Return [X, Y] of the center of cell containing provided text 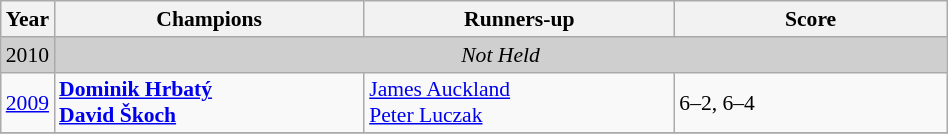
Champions [209, 19]
Score [810, 19]
2010 [28, 55]
6–2, 6–4 [810, 102]
James Auckland Peter Luczak [519, 102]
Not Held [500, 55]
Year [28, 19]
Dominik Hrbatý David Škoch [209, 102]
Runners-up [519, 19]
2009 [28, 102]
